Determine the [X, Y] coordinate at the center of the cell enclosing the given text.  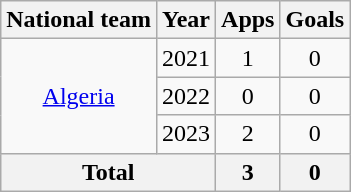
Apps [248, 20]
Year [186, 20]
National team [79, 20]
3 [248, 172]
2023 [186, 134]
1 [248, 58]
2021 [186, 58]
2022 [186, 96]
2 [248, 134]
Total [108, 172]
Goals [315, 20]
Algeria [79, 96]
